For the text-containing cell, return its midpoint in [X, Y] coordinate format. 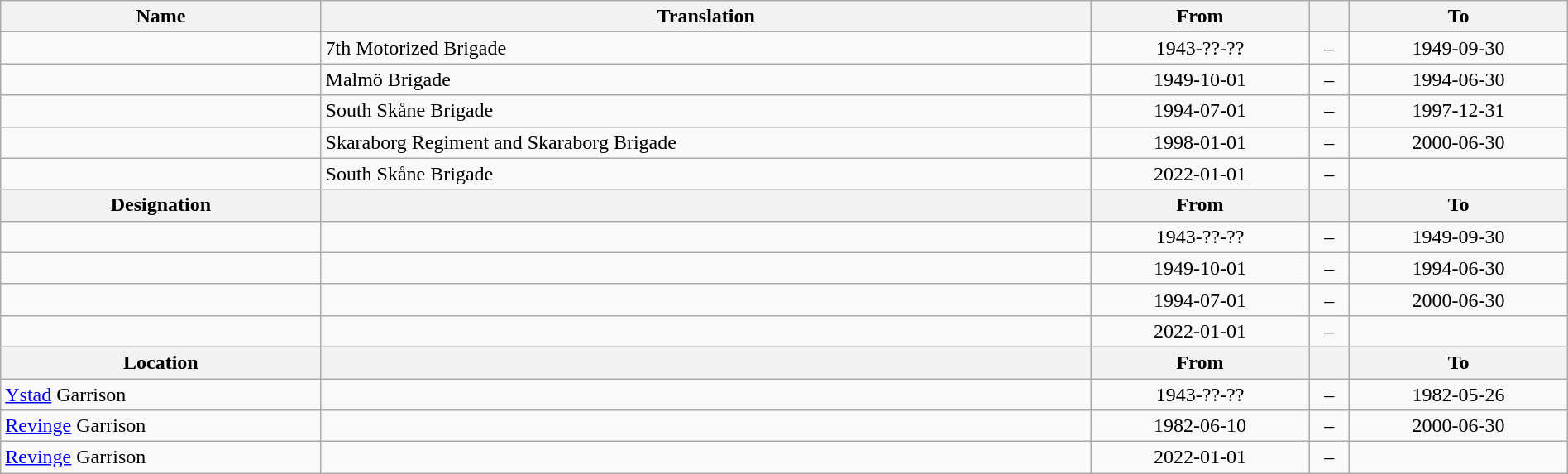
7th Motorized Brigade [706, 48]
Designation [160, 205]
1982-05-26 [1459, 395]
1998-01-01 [1199, 142]
Skaraborg Regiment and Skaraborg Brigade [706, 142]
1982-06-10 [1199, 426]
Translation [706, 17]
Name [160, 17]
1997-12-31 [1459, 111]
Malmö Brigade [706, 79]
Location [160, 362]
Ystad Garrison [160, 395]
